From the cell containing the given text, extract its center point as (X, Y) coordinate. 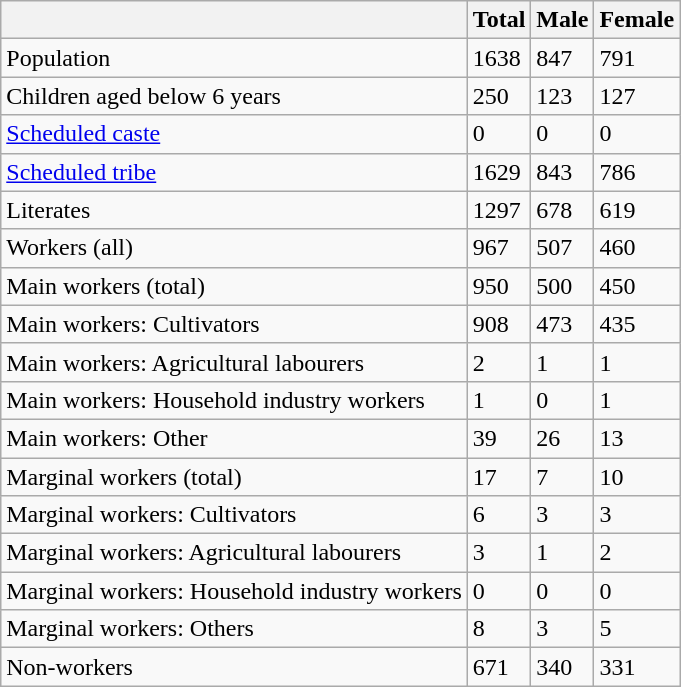
Children aged below 6 years (234, 96)
435 (637, 324)
908 (499, 324)
Marginal workers: Others (234, 629)
Scheduled tribe (234, 172)
Total (499, 20)
Main workers: Agricultural labourers (234, 362)
Main workers: Household industry workers (234, 400)
507 (562, 248)
473 (562, 324)
Female (637, 20)
Workers (all) (234, 248)
8 (499, 629)
Marginal workers (total) (234, 477)
340 (562, 667)
500 (562, 286)
26 (562, 438)
678 (562, 210)
Scheduled caste (234, 134)
Main workers: Cultivators (234, 324)
847 (562, 58)
Population (234, 58)
5 (637, 629)
450 (637, 286)
331 (637, 667)
619 (637, 210)
127 (637, 96)
950 (499, 286)
843 (562, 172)
460 (637, 248)
Main workers: Other (234, 438)
Main workers (total) (234, 286)
6 (499, 515)
1629 (499, 172)
Male (562, 20)
Marginal workers: Agricultural labourers (234, 553)
123 (562, 96)
17 (499, 477)
10 (637, 477)
671 (499, 667)
1297 (499, 210)
39 (499, 438)
967 (499, 248)
Marginal workers: Household industry workers (234, 591)
Literates (234, 210)
1638 (499, 58)
13 (637, 438)
791 (637, 58)
786 (637, 172)
250 (499, 96)
Non-workers (234, 667)
Marginal workers: Cultivators (234, 515)
7 (562, 477)
